Determine the [X, Y] coordinate at the center of the cell enclosing the given text.  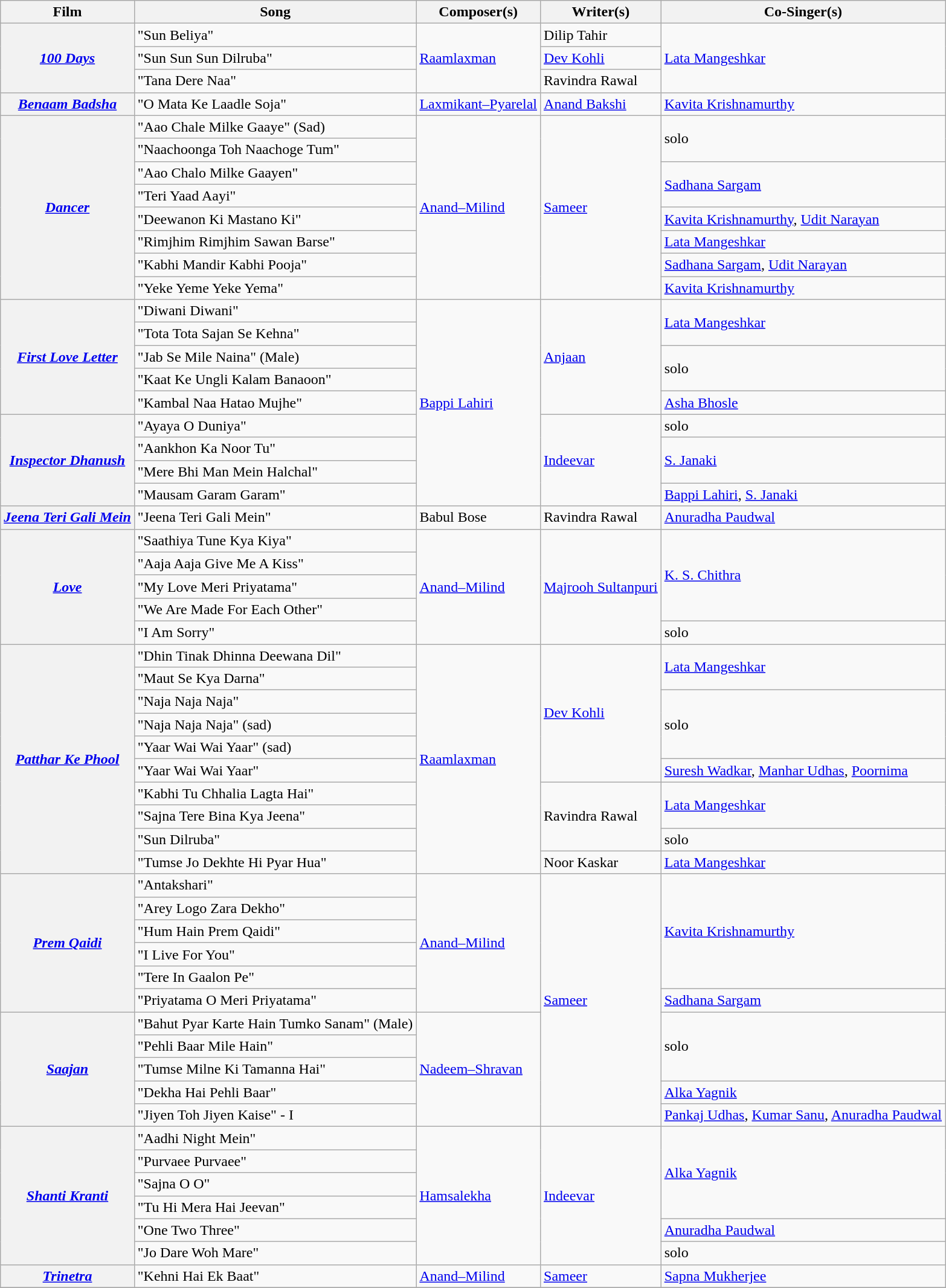
Pankaj Udhas, Kumar Sanu, Anuradha Paudwal [803, 1115]
"Purvaee Purvaee" [275, 1161]
Trinetra [68, 1276]
"Yaar Wai Wai Yaar" [275, 771]
"Diwani Diwani" [275, 311]
"Teri Yaad Aayi" [275, 196]
"Deewanon Ki Mastano Ki" [275, 219]
Love [68, 586]
"Antakshari" [275, 885]
"Arey Logo Zara Dekho" [275, 908]
"Sun Sun Sun Dilruba" [275, 58]
"Maut Se Kya Darna" [275, 679]
"Naachoonga Toh Naachoge Tum" [275, 150]
"Kabhi Tu Chhalia Lagta Hai" [275, 793]
"Jab Se Mile Naina" (Male) [275, 357]
"Tu Hi Mera Hai Jeevan" [275, 1207]
Bappi Lahiri [478, 403]
Noor Kaskar [601, 862]
"Mere Bhi Man Mein Halchal" [275, 472]
"Pehli Baar Mile Hain" [275, 1046]
"Aao Chale Milke Gaaye" (Sad) [275, 127]
First Love Letter [68, 357]
Shanti Kranti [68, 1196]
"Rimjhim Rimjhim Sawan Barse" [275, 242]
Sapna Mukherjee [803, 1276]
"Jo Dare Woh Mare" [275, 1253]
"I Live For You" [275, 954]
S. Janaki [803, 460]
Bappi Lahiri, S. Janaki [803, 495]
"Yaar Wai Wai Yaar" (sad) [275, 748]
"Dekha Hai Pehli Baar" [275, 1092]
"Tumse Jo Dekhte Hi Pyar Hua" [275, 862]
"Jiyen Toh Jiyen Kaise" - I [275, 1115]
"Naja Naja Naja" (sad) [275, 725]
"Saathiya Tune Kya Kiya" [275, 540]
"Bahut Pyar Karte Hain Tumko Sanam" (Male) [275, 1024]
"Tota Tota Sajan Se Kehna" [275, 334]
"Hum Hain Prem Qaidi" [275, 931]
Inspector Dhanush [68, 460]
Dilip Tahir [601, 35]
"O Mata Ke Laadle Soja" [275, 104]
K. S. Chithra [803, 575]
"Priyatama O Meri Priyatama" [275, 1000]
"Aaja Aaja Give Me A Kiss" [275, 563]
"One Two Three" [275, 1230]
"Kaat Ke Ungli Kalam Banaoon" [275, 380]
Hamsalekha [478, 1196]
"I Am Sorry" [275, 632]
"Sajna O O" [275, 1184]
"Naja Naja Naja" [275, 702]
Composer(s) [478, 12]
"Sun Dilruba" [275, 839]
"Kambal Naa Hatao Mujhe" [275, 403]
"We Are Made For Each Other" [275, 609]
"Aadhi Night Mein" [275, 1138]
"Jeena Teri Gali Mein" [275, 517]
Suresh Wadkar, Manhar Udhas, Poornima [803, 771]
Anand Bakshi [601, 104]
Song [275, 12]
Co-Singer(s) [803, 12]
100 Days [68, 58]
Kavita Krishnamurthy, Udit Narayan [803, 219]
Anjaan [601, 357]
"Tana Dere Naa" [275, 81]
Jeena Teri Gali Mein [68, 517]
Asha Bhosle [803, 403]
"Mausam Garam Garam" [275, 495]
Sadhana Sargam, Udit Narayan [803, 264]
Benaam Badsha [68, 104]
"My Love Meri Priyatama" [275, 586]
"Kehni Hai Ek Baat" [275, 1276]
"Ayaya O Duniya" [275, 426]
"Dhin Tinak Dhinna Deewana Dil" [275, 655]
"Yeke Yeme Yeke Yema" [275, 288]
"Aao Chalo Milke Gaayen" [275, 173]
"Aankhon Ka Noor Tu" [275, 449]
Patthar Ke Phool [68, 758]
"Tumse Milne Ki Tamanna Hai" [275, 1069]
Saajan [68, 1069]
Film [68, 12]
Writer(s) [601, 12]
"Tere In Gaalon Pe" [275, 977]
Prem Qaidi [68, 943]
Dancer [68, 207]
Laxmikant–Pyarelal [478, 104]
Majrooh Sultanpuri [601, 586]
Nadeem–Shravan [478, 1069]
"Sajna Tere Bina Kya Jeena" [275, 816]
"Kabhi Mandir Kabhi Pooja" [275, 264]
Babul Bose [478, 517]
"Sun Beliya" [275, 35]
